Return the (X, Y) coordinate for the center point of the cell that contains the specified text.  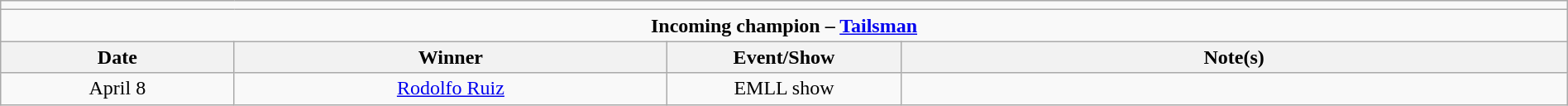
Date (117, 57)
Winner (451, 57)
Event/Show (784, 57)
Note(s) (1234, 57)
Rodolfo Ruiz (451, 89)
EMLL show (784, 89)
Incoming champion – Tailsman (784, 26)
April 8 (117, 89)
